Return the (x, y) coordinate for the center point of the cell that contains the specified text.  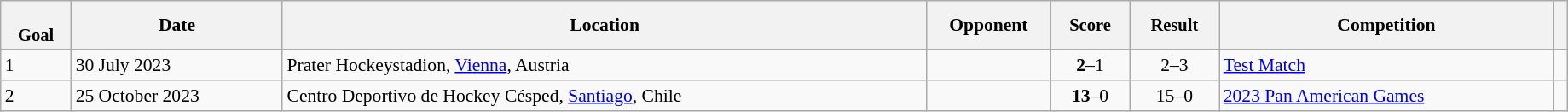
2–1 (1090, 66)
Prater Hockeystadion, Vienna, Austria (604, 66)
13–0 (1090, 96)
15–0 (1175, 96)
2–3 (1175, 66)
Location (604, 26)
25 October 2023 (177, 96)
Centro Deportivo de Hockey Césped, Santiago, Chile (604, 96)
Competition (1386, 26)
2023 Pan American Games (1386, 96)
Result (1175, 26)
Goal (36, 26)
Date (177, 26)
1 (36, 66)
2 (36, 96)
30 July 2023 (177, 66)
Test Match (1386, 66)
Opponent (989, 26)
Score (1090, 26)
